Locate the cell with the specified text and output its (X, Y) center coordinate. 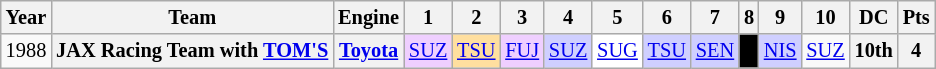
5 (617, 17)
SEN (715, 51)
1 (428, 17)
9 (780, 17)
10 (825, 17)
6 (667, 17)
Pts (916, 17)
1988 (26, 51)
10th (874, 51)
DC (874, 17)
JAX Racing Team with TOM'S (192, 51)
SUG (617, 51)
NIS (780, 51)
2 (476, 17)
Team (192, 17)
FUJ (522, 51)
3 (522, 17)
Engine (368, 17)
7 (715, 17)
Toyota (368, 51)
Year (26, 17)
8 (749, 17)
